Detect which cell encompasses the target text, then output its (x, y) center coordinate. 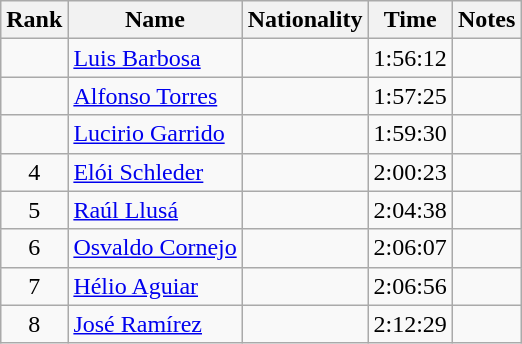
1:59:30 (410, 134)
1:56:12 (410, 58)
Elói Schleder (155, 172)
2:12:29 (410, 324)
Raúl Llusá (155, 210)
1:57:25 (410, 96)
Lucirio Garrido (155, 134)
Nationality (305, 20)
Time (410, 20)
2:04:38 (410, 210)
Rank (34, 20)
Luis Barbosa (155, 58)
5 (34, 210)
2:06:07 (410, 248)
Alfonso Torres (155, 96)
José Ramírez (155, 324)
4 (34, 172)
2:06:56 (410, 286)
Name (155, 20)
6 (34, 248)
7 (34, 286)
Osvaldo Cornejo (155, 248)
8 (34, 324)
2:00:23 (410, 172)
Hélio Aguiar (155, 286)
Notes (486, 20)
